Search for the cell housing the specified text and yield its [X, Y] center coordinate. 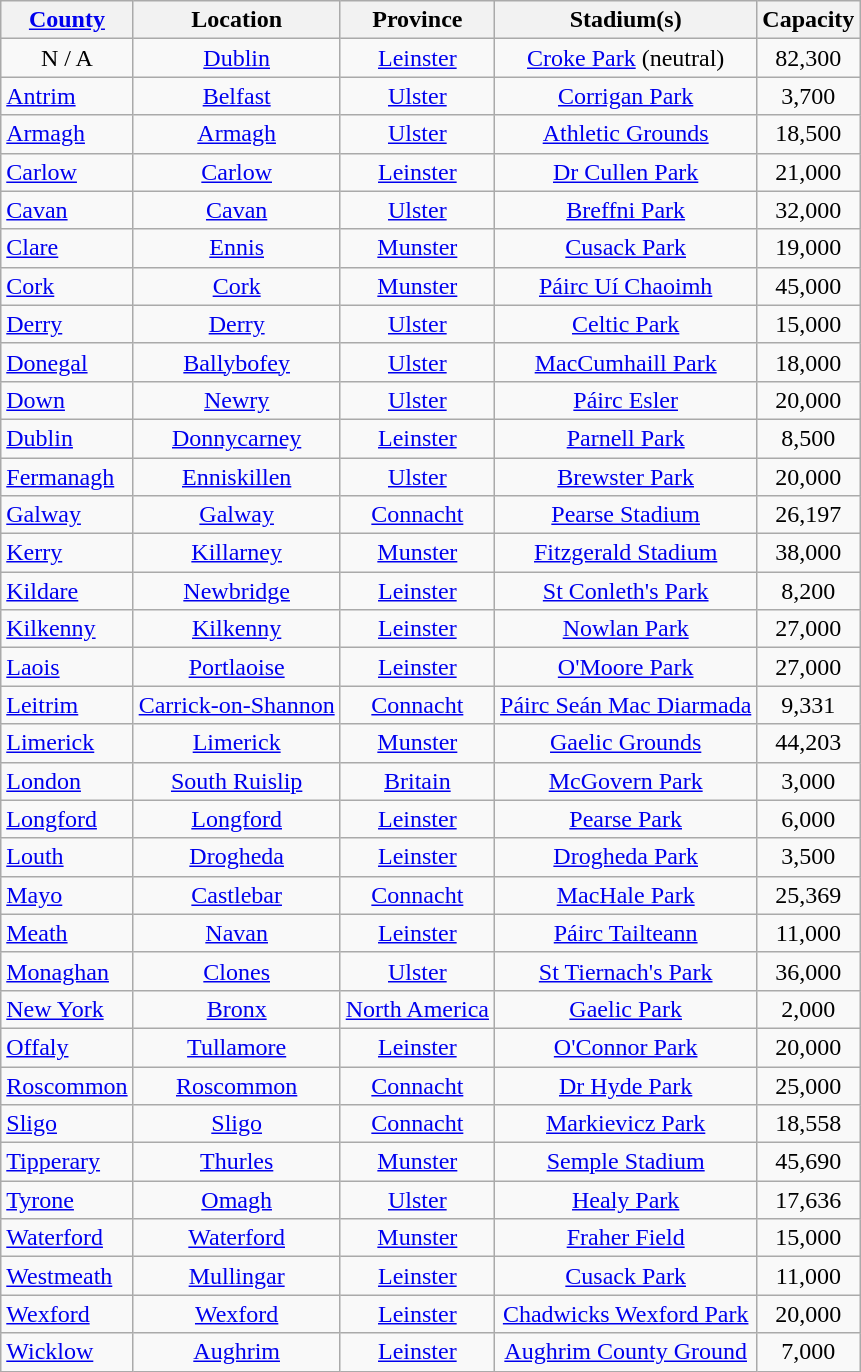
N / A [67, 58]
2,000 [808, 1009]
Croke Park (neutral) [626, 58]
MacCumhaill Park [626, 362]
Province [417, 20]
82,300 [808, 58]
Nowlan Park [626, 629]
Antrim [67, 96]
Stadium(s) [626, 20]
6,000 [808, 819]
Killarney [236, 553]
McGovern Park [626, 781]
18,500 [808, 134]
Carrick-on-Shannon [236, 705]
Kildare [67, 591]
Fermanagh [67, 477]
Leitrim [67, 705]
Donegal [67, 362]
Down [67, 400]
Thurles [236, 1162]
Gaelic Grounds [626, 743]
Clare [67, 248]
County [67, 20]
Drogheda Park [626, 857]
7,000 [808, 1352]
Fraher Field [626, 1238]
O'Moore Park [626, 667]
Aughrim County Ground [626, 1352]
17,636 [808, 1200]
Louth [67, 857]
Portlaoise [236, 667]
26,197 [808, 515]
North America [417, 1009]
38,000 [808, 553]
Newry [236, 400]
Healy Park [626, 1200]
Donnycarney [236, 438]
Páirc Seán Mac Diarmada [626, 705]
Newbridge [236, 591]
Navan [236, 933]
Páirc Esler [626, 400]
Athletic Grounds [626, 134]
Corrigan Park [626, 96]
St Conleth's Park [626, 591]
Páirc Tailteann [626, 933]
Ennis [236, 248]
Gaelic Park [626, 1009]
Celtic Park [626, 324]
Mullingar [236, 1276]
Kerry [67, 553]
Páirc Uí Chaoimh [626, 286]
Laois [67, 667]
32,000 [808, 210]
Pearse Stadium [626, 515]
Markievicz Park [626, 1124]
London [67, 781]
Wicklow [67, 1352]
Drogheda [236, 857]
O'Connor Park [626, 1047]
Offaly [67, 1047]
Fitzgerald Stadium [626, 553]
Tipperary [67, 1162]
8,500 [808, 438]
Omagh [236, 1200]
8,200 [808, 591]
MacHale Park [626, 895]
Parnell Park [626, 438]
Mayo [67, 895]
Castlebar [236, 895]
South Ruislip [236, 781]
Aughrim [236, 1352]
Semple Stadium [626, 1162]
36,000 [808, 971]
45,690 [808, 1162]
44,203 [808, 743]
Pearse Park [626, 819]
18,558 [808, 1124]
Britain [417, 781]
Location [236, 20]
Clones [236, 971]
Capacity [808, 20]
Ballybofey [236, 362]
3,500 [808, 857]
Bronx [236, 1009]
Tyrone [67, 1200]
Westmeath [67, 1276]
Dr Hyde Park [626, 1085]
19,000 [808, 248]
Belfast [236, 96]
Brewster Park [626, 477]
Breffni Park [626, 210]
St Tiernach's Park [626, 971]
18,000 [808, 362]
Dr Cullen Park [626, 172]
Chadwicks Wexford Park [626, 1314]
45,000 [808, 286]
3,700 [808, 96]
25,369 [808, 895]
21,000 [808, 172]
Tullamore [236, 1047]
Monaghan [67, 971]
Enniskillen [236, 477]
New York [67, 1009]
Meath [67, 933]
25,000 [808, 1085]
3,000 [808, 781]
9,331 [808, 705]
